Capture the cell that displays the provided text and extract its (x, y) central coordinate. 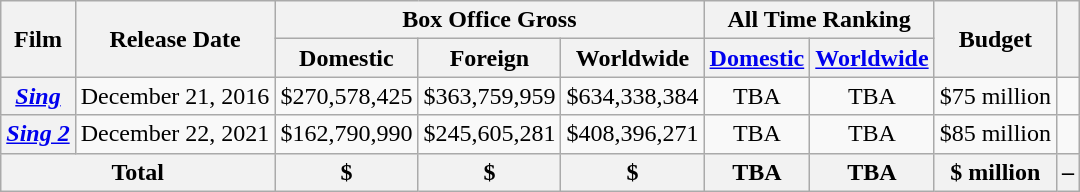
Film (38, 39)
– (1068, 172)
Box Office Gross (490, 20)
$363,759,959 (490, 96)
December 22, 2021 (175, 134)
Foreign (490, 58)
December 21, 2016 (175, 96)
$ million (995, 172)
$634,338,384 (632, 96)
$75 million (995, 96)
$85 million (995, 134)
$162,790,990 (346, 134)
Budget (995, 39)
$408,396,271 (632, 134)
All Time Ranking (819, 20)
Sing 2 (38, 134)
Release Date (175, 39)
$270,578,425 (346, 96)
$245,605,281 (490, 134)
Sing (38, 96)
Total (138, 172)
